Return (x, y) of the center of cell containing provided text 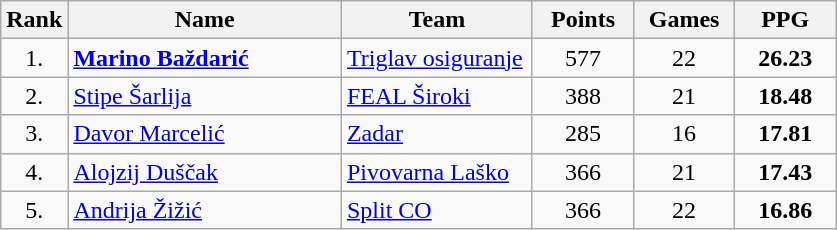
Andrija Žižić (205, 210)
26.23 (786, 58)
Split CO (436, 210)
17.43 (786, 172)
4. (34, 172)
5. (34, 210)
FEAL Široki (436, 96)
Davor Marcelić (205, 134)
Marino Baždarić (205, 58)
16.86 (786, 210)
16 (684, 134)
Games (684, 20)
Name (205, 20)
2. (34, 96)
17.81 (786, 134)
Stipe Šarlija (205, 96)
Pivovarna Laško (436, 172)
Rank (34, 20)
Zadar (436, 134)
Team (436, 20)
3. (34, 134)
PPG (786, 20)
Triglav osiguranje (436, 58)
18.48 (786, 96)
285 (582, 134)
Alojzij Duščak (205, 172)
577 (582, 58)
388 (582, 96)
1. (34, 58)
Points (582, 20)
